Output the [x, y] coordinate of the center of the cell containing the given text.  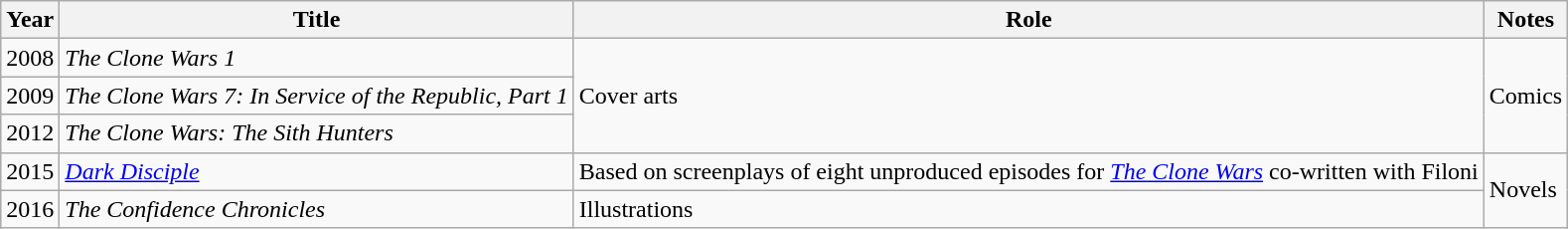
The Clone Wars: The Sith Hunters [316, 133]
2008 [30, 58]
Role [1028, 20]
The Clone Wars 1 [316, 58]
Notes [1525, 20]
2009 [30, 96]
2016 [30, 209]
Title [316, 20]
Illustrations [1028, 209]
Dark Disciple [316, 171]
Year [30, 20]
Novels [1525, 190]
Based on screenplays of eight unproduced episodes for The Clone Wars co-written with Filoni [1028, 171]
The Confidence Chronicles [316, 209]
The Clone Wars 7: In Service of the Republic, Part 1 [316, 96]
2015 [30, 171]
Comics [1525, 96]
Cover arts [1028, 96]
2012 [30, 133]
